Determine the (x, y) coordinate at the center of the cell enclosing the given text.  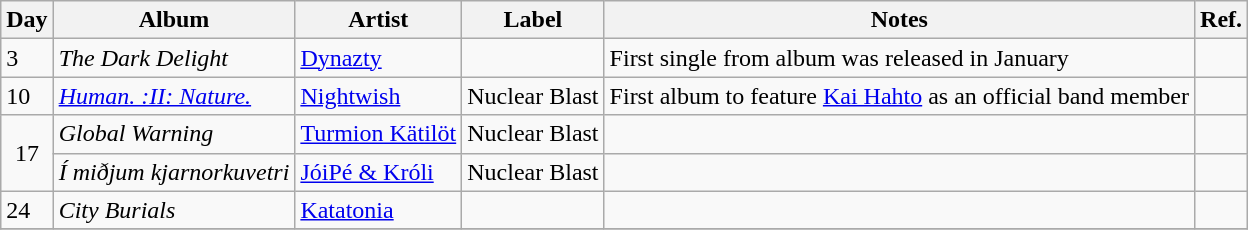
Label (533, 20)
Dynazty (378, 58)
Katatonia (378, 210)
24 (27, 210)
Notes (899, 20)
Turmion Kätilöt (378, 134)
Artist (378, 20)
First single from album was released in January (899, 58)
The Dark Delight (174, 58)
10 (27, 96)
Global Warning (174, 134)
17 (27, 153)
First album to feature Kai Hahto as an official band member (899, 96)
Nightwish (378, 96)
Human. :II: Nature. (174, 96)
JóiPé & Króli (378, 172)
Í miðjum kjarnorkuvetri (174, 172)
City Burials (174, 210)
Album (174, 20)
Day (27, 20)
Ref. (1222, 20)
3 (27, 58)
